Pinpoint the cell where the given text exists, returning its (X, Y) midpoint coordinate. 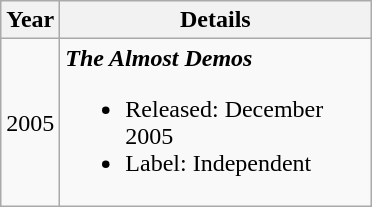
Details (216, 20)
2005 (30, 122)
Year (30, 20)
The Almost DemosReleased: December 2005Label: Independent (216, 122)
